Identify which cell holds the provided text, then report its [X, Y] central coordinate. 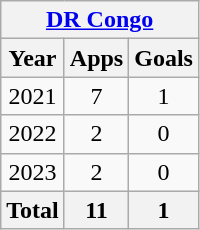
2023 [33, 172]
DR Congo [100, 20]
7 [96, 96]
Total [33, 210]
Year [33, 58]
Apps [96, 58]
11 [96, 210]
2021 [33, 96]
Goals [164, 58]
2022 [33, 134]
